Determine the [x, y] coordinate at the center of the cell enclosing the given text.  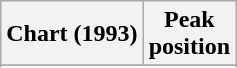
Peakposition [189, 34]
Chart (1993) [72, 34]
